Locate the cell with the specified text and output its (X, Y) center coordinate. 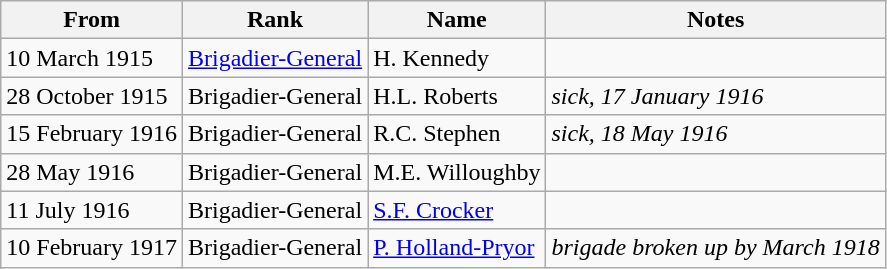
15 February 1916 (92, 134)
sick, 18 May 1916 (716, 134)
28 October 1915 (92, 96)
10 February 1917 (92, 248)
P. Holland-Pryor (457, 248)
H.L. Roberts (457, 96)
H. Kennedy (457, 58)
M.E. Willoughby (457, 172)
Name (457, 20)
Rank (274, 20)
S.F. Crocker (457, 210)
11 July 1916 (92, 210)
R.C. Stephen (457, 134)
sick, 17 January 1916 (716, 96)
Notes (716, 20)
brigade broken up by March 1918 (716, 248)
28 May 1916 (92, 172)
From (92, 20)
10 March 1915 (92, 58)
